Return the [X, Y] coordinate for the center point of the cell that contains the specified text.  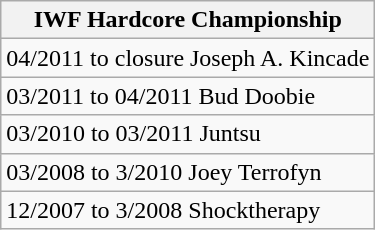
03/2011 to 04/2011 Bud Doobie [188, 96]
04/2011 to closure Joseph A. Kincade [188, 58]
12/2007 to 3/2008 Shocktherapy [188, 210]
03/2008 to 3/2010 Joey Terrofyn [188, 172]
IWF Hardcore Championship [188, 20]
03/2010 to 03/2011 Juntsu [188, 134]
